Detect which cell encompasses the target text, then output its [x, y] center coordinate. 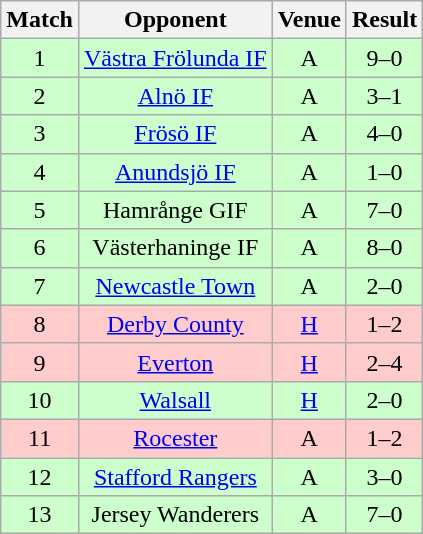
Rocester [175, 438]
3–0 [384, 477]
Venue [309, 20]
13 [40, 515]
10 [40, 400]
Alnö IF [175, 96]
2 [40, 96]
Jersey Wanderers [175, 515]
4 [40, 172]
Everton [175, 362]
1–0 [384, 172]
8–0 [384, 248]
Frösö IF [175, 134]
Match [40, 20]
Västerhaninge IF [175, 248]
Hamrånge GIF [175, 210]
Stafford Rangers [175, 477]
5 [40, 210]
3–1 [384, 96]
Derby County [175, 324]
12 [40, 477]
Västra Frölunda IF [175, 58]
8 [40, 324]
7 [40, 286]
Result [384, 20]
Walsall [175, 400]
3 [40, 134]
1 [40, 58]
4–0 [384, 134]
9 [40, 362]
Opponent [175, 20]
Newcastle Town [175, 286]
Anundsjö IF [175, 172]
11 [40, 438]
9–0 [384, 58]
6 [40, 248]
2–4 [384, 362]
